Determine the (X, Y) coordinate at the center of the cell enclosing the given text.  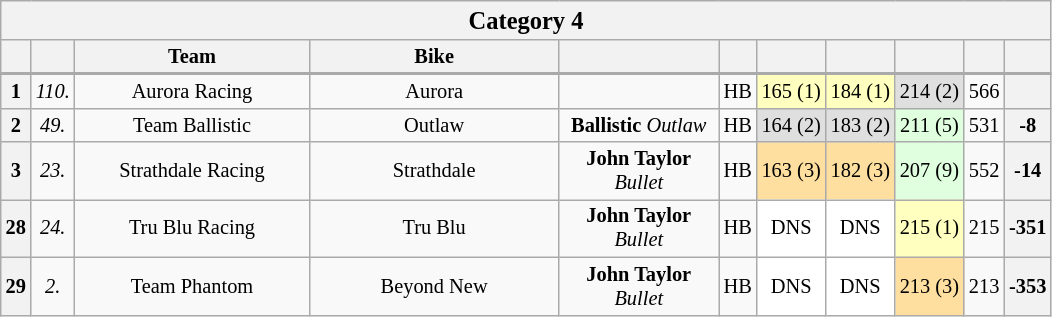
Beyond New (434, 286)
207 (9) (930, 171)
164 (2) (792, 125)
Bike (434, 57)
213 (984, 286)
3 (16, 171)
Tru Blu Racing (192, 228)
24. (53, 228)
Team Ballistic (192, 125)
2. (53, 286)
Ballistic Outlaw (639, 125)
-351 (1028, 228)
214 (2) (930, 91)
165 (1) (792, 91)
49. (53, 125)
183 (2) (860, 125)
Tru Blu (434, 228)
29 (16, 286)
Category 4 (526, 20)
Aurora Racing (192, 91)
-14 (1028, 171)
28 (16, 228)
163 (3) (792, 171)
552 (984, 171)
-353 (1028, 286)
182 (3) (860, 171)
215 (1) (930, 228)
211 (5) (930, 125)
566 (984, 91)
184 (1) (860, 91)
-8 (1028, 125)
Strathdale Racing (192, 171)
213 (3) (930, 286)
Aurora (434, 91)
Outlaw (434, 125)
23. (53, 171)
531 (984, 125)
Strathdale (434, 171)
Team (192, 57)
110. (53, 91)
215 (984, 228)
1 (16, 91)
Team Phantom (192, 286)
2 (16, 125)
